Capture the cell that displays the provided text and extract its (X, Y) central coordinate. 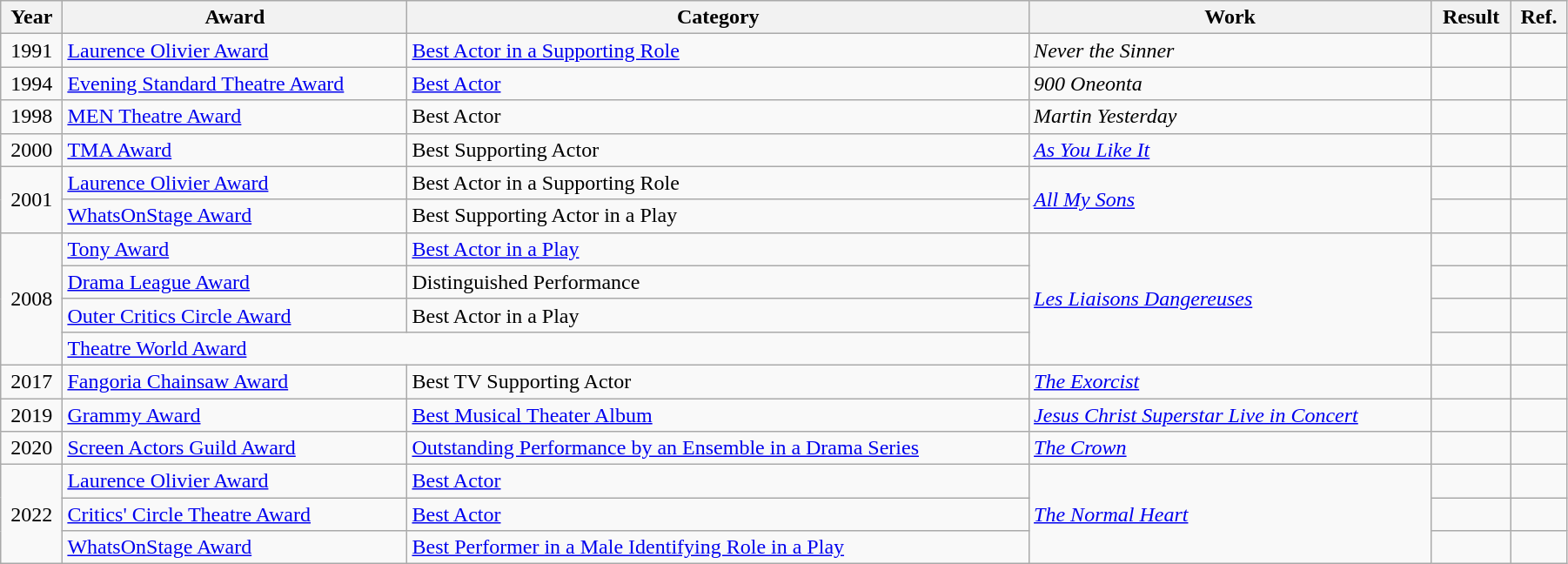
2001 (31, 199)
2008 (31, 299)
1991 (31, 50)
Category (719, 17)
900 Oneonta (1230, 84)
1994 (31, 84)
MEN Theatre Award (235, 117)
The Crown (1230, 448)
Theatre World Award (546, 348)
Drama League Award (235, 282)
Award (235, 17)
2019 (31, 415)
Best Musical Theater Album (719, 415)
Fangoria Chainsaw Award (235, 381)
Outstanding Performance by an Ensemble in a Drama Series (719, 448)
2017 (31, 381)
1998 (31, 117)
Jesus Christ Superstar Live in Concert (1230, 415)
Martin Yesterday (1230, 117)
Tony Award (235, 249)
The Exorcist (1230, 381)
Evening Standard Theatre Award (235, 84)
Best TV Supporting Actor (719, 381)
Work (1230, 17)
The Normal Heart (1230, 514)
Distinguished Performance (719, 282)
All My Sons (1230, 199)
As You Like It (1230, 150)
Screen Actors Guild Award (235, 448)
Best Supporting Actor in a Play (719, 216)
Result (1471, 17)
Les Liaisons Dangereuses (1230, 299)
Year (31, 17)
Outer Critics Circle Award (235, 315)
Critics' Circle Theatre Award (235, 514)
Best Performer in a Male Identifying Role in a Play (719, 547)
2000 (31, 150)
Never the Sinner (1230, 50)
2022 (31, 514)
Grammy Award (235, 415)
TMA Award (235, 150)
2020 (31, 448)
Best Supporting Actor (719, 150)
Ref. (1539, 17)
